Search for the cell housing the specified text and yield its [x, y] center coordinate. 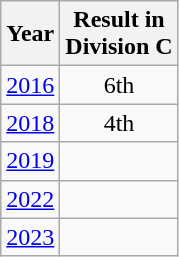
2022 [30, 199]
4th [119, 123]
2016 [30, 85]
6th [119, 85]
Year [30, 34]
Result inDivision C [119, 34]
2019 [30, 161]
2018 [30, 123]
2023 [30, 237]
